Capture the cell that displays the provided text and extract its [X, Y] central coordinate. 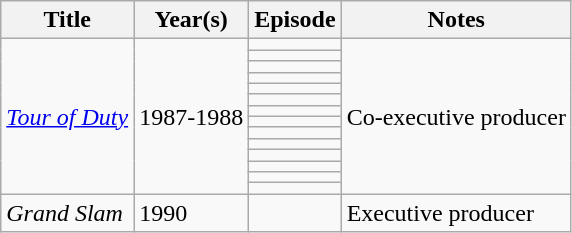
1990 [192, 213]
Executive producer [456, 213]
Tour of Duty [68, 116]
Co-executive producer [456, 116]
Year(s) [192, 20]
Episode [295, 20]
Grand Slam [68, 213]
Notes [456, 20]
1987-1988 [192, 116]
Title [68, 20]
